Extract the [X, Y] coordinate from the center of the cell holding the provided text.  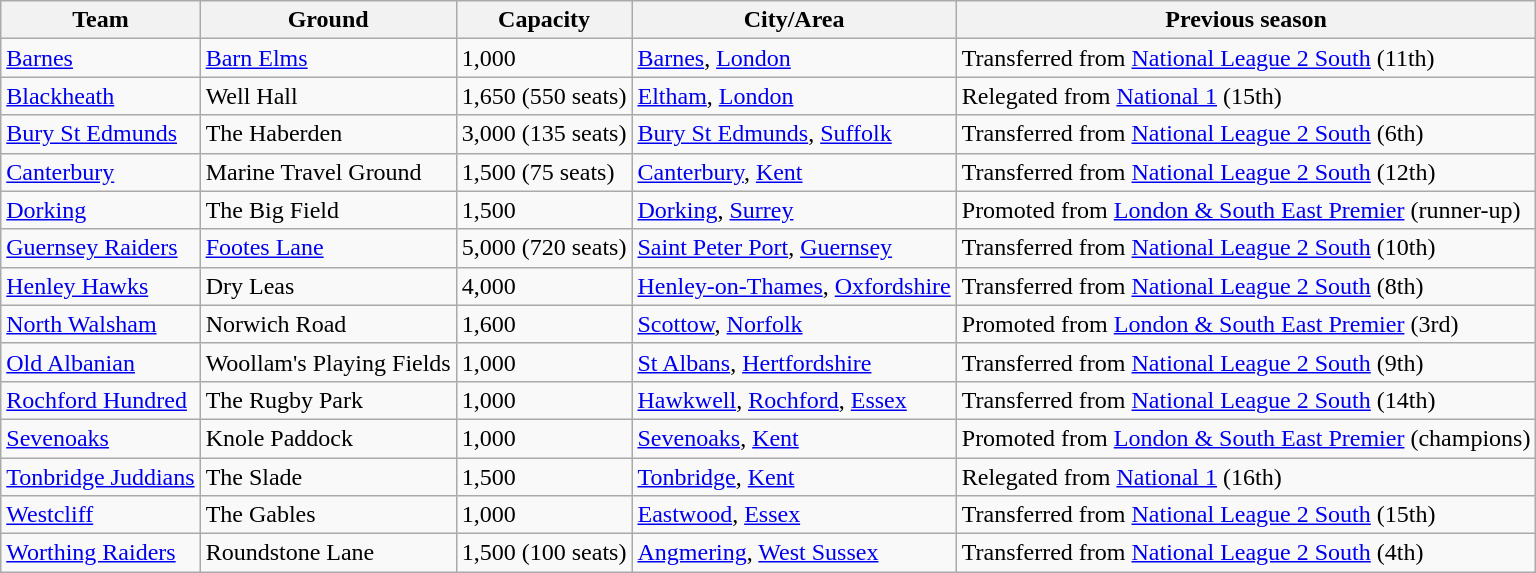
Rochford Hundred [100, 400]
Marine Travel Ground [328, 172]
Knole Paddock [328, 438]
Well Hall [328, 96]
Bury St Edmunds [100, 134]
The Gables [328, 515]
Roundstone Lane [328, 553]
Sevenoaks [100, 438]
1,650 (550 seats) [544, 96]
1,500 (100 seats) [544, 553]
Transferred from National League 2 South (9th) [1246, 362]
St Albans, Hertfordshire [794, 362]
Scottow, Norfolk [794, 324]
Transferred from National League 2 South (14th) [1246, 400]
Eltham, London [794, 96]
Previous season [1246, 20]
5,000 (720 seats) [544, 248]
The Haberden [328, 134]
Sevenoaks, Kent [794, 438]
Bury St Edmunds, Suffolk [794, 134]
Blackheath [100, 96]
Guernsey Raiders [100, 248]
3,000 (135 seats) [544, 134]
Barnes, London [794, 58]
Canterbury [100, 172]
Norwich Road [328, 324]
Woollam's Playing Fields [328, 362]
Henley Hawks [100, 286]
Hawkwell, Rochford, Essex [794, 400]
Transferred from National League 2 South (12th) [1246, 172]
City/Area [794, 20]
Dorking [100, 210]
Capacity [544, 20]
1,600 [544, 324]
Tonbridge, Kent [794, 477]
Canterbury, Kent [794, 172]
Relegated from National 1 (16th) [1246, 477]
The Rugby Park [328, 400]
Worthing Raiders [100, 553]
Tonbridge Juddians [100, 477]
Saint Peter Port, Guernsey [794, 248]
Transferred from National League 2 South (15th) [1246, 515]
Ground [328, 20]
North Walsham [100, 324]
Transferred from National League 2 South (11th) [1246, 58]
Team [100, 20]
Relegated from National 1 (15th) [1246, 96]
The Big Field [328, 210]
Henley-on-Thames, Oxfordshire [794, 286]
Barn Elms [328, 58]
Promoted from London & South East Premier (3rd) [1246, 324]
1,500 (75 seats) [544, 172]
Westcliff [100, 515]
The Slade [328, 477]
4,000 [544, 286]
Transferred from National League 2 South (6th) [1246, 134]
Angmering, West Sussex [794, 553]
Old Albanian [100, 362]
Transferred from National League 2 South (8th) [1246, 286]
Transferred from National League 2 South (4th) [1246, 553]
Barnes [100, 58]
Dry Leas [328, 286]
Dorking, Surrey [794, 210]
Transferred from National League 2 South (10th) [1246, 248]
Promoted from London & South East Premier (champions) [1246, 438]
Eastwood, Essex [794, 515]
Promoted from London & South East Premier (runner-up) [1246, 210]
Footes Lane [328, 248]
